Output the (X, Y) coordinate of the center of the cell containing the given text.  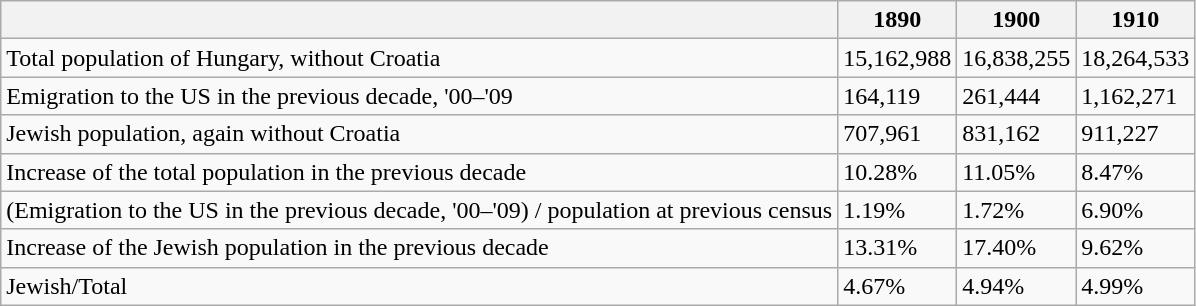
4.94% (1016, 286)
4.99% (1136, 286)
4.67% (898, 286)
1900 (1016, 20)
9.62% (1136, 248)
13.31% (898, 248)
Jewish/Total (420, 286)
Increase of the Jewish population in the previous decade (420, 248)
707,961 (898, 134)
164,119 (898, 96)
(Emigration to the US in the previous decade, '00–'09) / population at previous census (420, 210)
15,162,988 (898, 58)
1910 (1136, 20)
10.28% (898, 172)
Emigration to the US in the previous decade, '00–'09 (420, 96)
261,444 (1016, 96)
11.05% (1016, 172)
1,162,271 (1136, 96)
18,264,533 (1136, 58)
17.40% (1016, 248)
Total population of Hungary, without Croatia (420, 58)
Jewish population, again without Croatia (420, 134)
8.47% (1136, 172)
831,162 (1016, 134)
1890 (898, 20)
1.19% (898, 210)
Increase of the total population in the previous decade (420, 172)
6.90% (1136, 210)
1.72% (1016, 210)
16,838,255 (1016, 58)
911,227 (1136, 134)
